Return the (x, y) coordinate for the center point of the cell that contains the specified text.  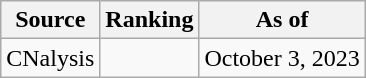
Source (50, 20)
CNalysis (50, 58)
Ranking (150, 20)
As of (282, 20)
October 3, 2023 (282, 58)
